Detect which cell encompasses the target text, then output its (X, Y) center coordinate. 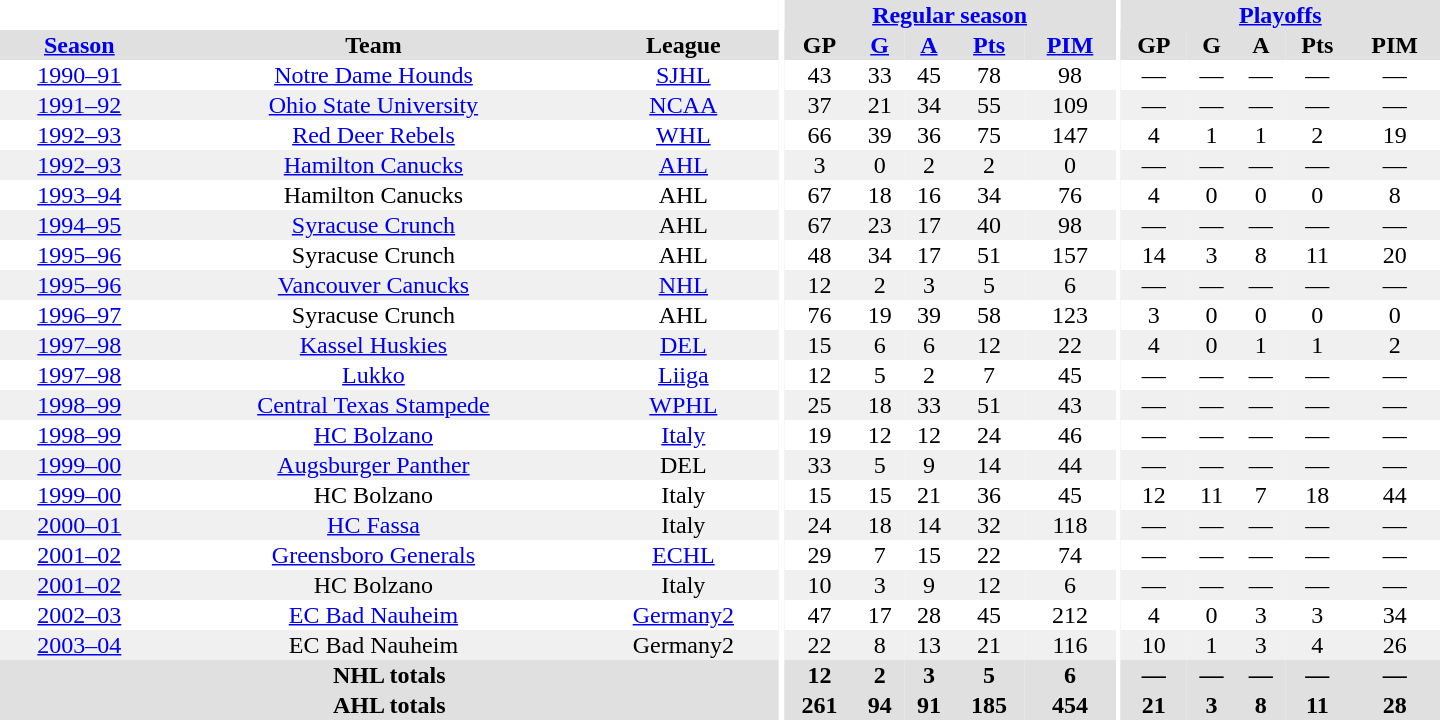
HC Fassa (374, 525)
23 (880, 225)
13 (928, 645)
SJHL (683, 75)
20 (1394, 255)
16 (928, 195)
55 (990, 105)
29 (820, 555)
ECHL (683, 555)
AHL totals (389, 705)
1994–95 (80, 225)
WHL (683, 135)
147 (1070, 135)
261 (820, 705)
Greensboro Generals (374, 555)
NCAA (683, 105)
1996–97 (80, 315)
League (683, 45)
NHL (683, 285)
157 (1070, 255)
32 (990, 525)
454 (1070, 705)
Regular season (950, 15)
Team (374, 45)
185 (990, 705)
74 (1070, 555)
2002–03 (80, 615)
Augsburger Panther (374, 465)
118 (1070, 525)
NHL totals (389, 675)
1991–92 (80, 105)
Liiga (683, 375)
Season (80, 45)
Red Deer Rebels (374, 135)
Vancouver Canucks (374, 285)
58 (990, 315)
Ohio State University (374, 105)
Playoffs (1280, 15)
2000–01 (80, 525)
91 (928, 705)
WPHL (683, 405)
1993–94 (80, 195)
Lukko (374, 375)
47 (820, 615)
37 (820, 105)
1990–91 (80, 75)
116 (1070, 645)
46 (1070, 435)
66 (820, 135)
212 (1070, 615)
94 (880, 705)
25 (820, 405)
Notre Dame Hounds (374, 75)
40 (990, 225)
2003–04 (80, 645)
75 (990, 135)
109 (1070, 105)
Kassel Huskies (374, 345)
123 (1070, 315)
78 (990, 75)
26 (1394, 645)
48 (820, 255)
Central Texas Stampede (374, 405)
